Determine the (X, Y) coordinate at the center of the cell enclosing the given text.  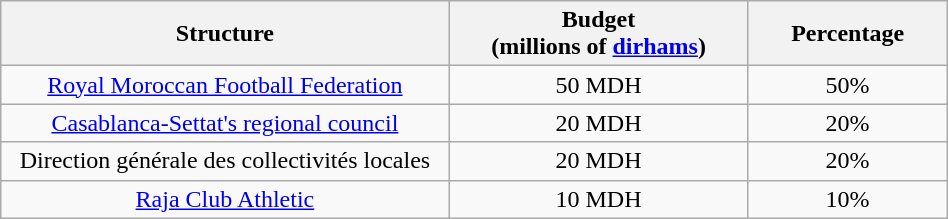
Royal Moroccan Football Federation (225, 85)
Percentage (848, 34)
50 MDH (598, 85)
Budget(millions of dirhams) (598, 34)
Raja Club Athletic (225, 199)
50% (848, 85)
Structure (225, 34)
10% (848, 199)
10 MDH (598, 199)
Direction générale des collectivités locales (225, 161)
Casablanca-Settat's regional council (225, 123)
